Return (x, y) of the center of cell containing provided text 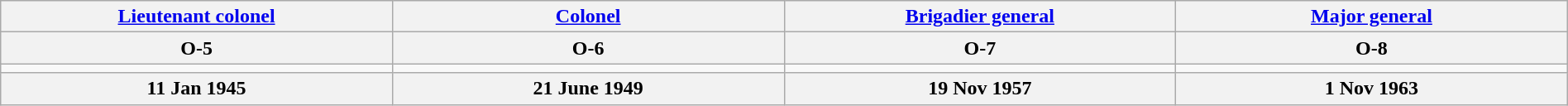
Colonel (588, 17)
Major general (1372, 17)
21 June 1949 (588, 89)
11 Jan 1945 (197, 89)
Brigadier general (980, 17)
O-6 (588, 48)
O-5 (197, 48)
O-8 (1372, 48)
Lieutenant colonel (197, 17)
O-7 (980, 48)
19 Nov 1957 (980, 89)
1 Nov 1963 (1372, 89)
